Provide the [x, y] coordinate of the cell's center where the given text is located.  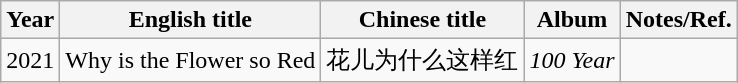
English title [190, 20]
100 Year [572, 60]
Year [30, 20]
Chinese title [422, 20]
Album [572, 20]
Why is the Flower so Red [190, 60]
Notes/Ref. [678, 20]
2021 [30, 60]
花儿为什么这样红 [422, 60]
